Detect which cell encompasses the target text, then output its [X, Y] center coordinate. 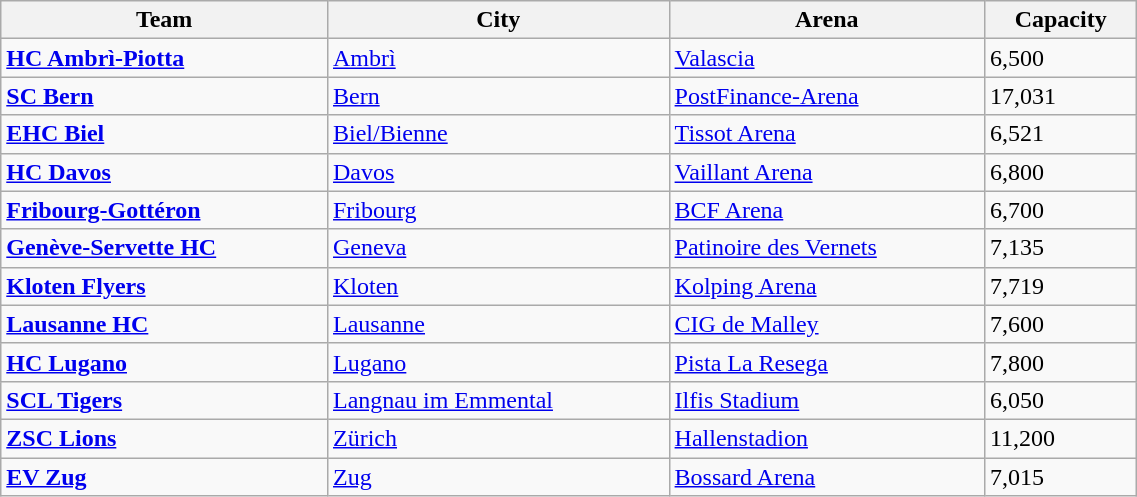
PostFinance-Arena [826, 96]
Bossard Arena [826, 477]
6,500 [1060, 58]
Lugano [498, 362]
7,015 [1060, 477]
SC Bern [164, 96]
SCL Tigers [164, 400]
Lausanne [498, 324]
Kolping Arena [826, 286]
EHC Biel [164, 134]
Team [164, 20]
Tissot Arena [826, 134]
Hallenstadion [826, 438]
CIG de Malley [826, 324]
HC Lugano [164, 362]
Genève-Servette HC [164, 248]
6,800 [1060, 172]
HC Ambrì-Piotta [164, 58]
Langnau im Emmental [498, 400]
Arena [826, 20]
Kloten [498, 286]
Geneva [498, 248]
Fribourg-Gottéron [164, 210]
ZSC Lions [164, 438]
Biel/Bienne [498, 134]
Ilfis Stadium [826, 400]
Davos [498, 172]
Fribourg [498, 210]
Kloten Flyers [164, 286]
Patinoire des Vernets [826, 248]
Ambrì [498, 58]
6,521 [1060, 134]
6,050 [1060, 400]
11,200 [1060, 438]
EV Zug [164, 477]
Vaillant Arena [826, 172]
Zürich [498, 438]
City [498, 20]
Pista La Resega [826, 362]
7,719 [1060, 286]
BCF Arena [826, 210]
Zug [498, 477]
HC Davos [164, 172]
Bern [498, 96]
17,031 [1060, 96]
Capacity [1060, 20]
7,135 [1060, 248]
Lausanne HC [164, 324]
7,800 [1060, 362]
7,600 [1060, 324]
6,700 [1060, 210]
Valascia [826, 58]
